Return the [x, y] coordinate for the center point of the cell that contains the specified text.  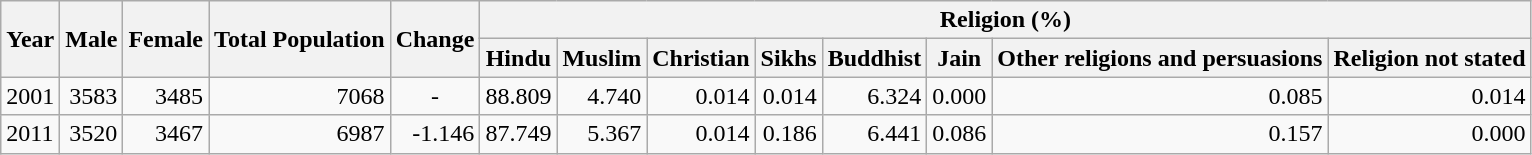
5.367 [602, 134]
Sikhs [788, 58]
2011 [30, 134]
87.749 [518, 134]
Religion not stated [1430, 58]
0.086 [960, 134]
- [435, 96]
Jain [960, 58]
3485 [166, 96]
Hindu [518, 58]
0.085 [1160, 96]
Female [166, 39]
Year [30, 39]
6987 [300, 134]
0.157 [1160, 134]
Change [435, 39]
Christian [701, 58]
2001 [30, 96]
6.324 [874, 96]
-1.146 [435, 134]
4.740 [602, 96]
Total Population [300, 39]
7068 [300, 96]
Male [92, 39]
0.186 [788, 134]
88.809 [518, 96]
3583 [92, 96]
6.441 [874, 134]
3520 [92, 134]
Buddhist [874, 58]
3467 [166, 134]
Religion (%) [1006, 20]
Muslim [602, 58]
Other religions and persuasions [1160, 58]
